Scan for the cell matching the given text and deliver its [x, y] coordinate at center. 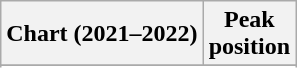
Peakposition [249, 34]
Chart (2021–2022) [102, 34]
